Return (x, y) of the center of cell containing provided text 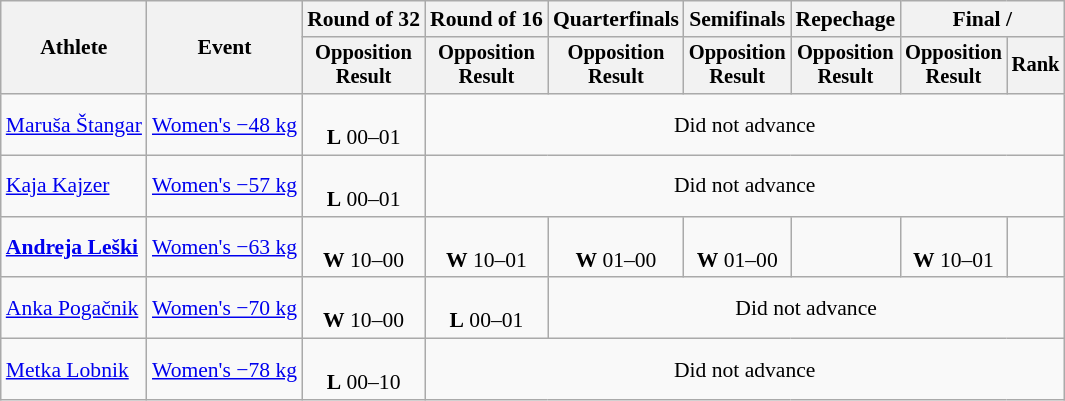
Final / (982, 19)
Andreja Leški (74, 248)
Semifinals (738, 19)
Event (224, 48)
Women's −78 kg (224, 370)
Quarterfinals (616, 19)
Maruša Štangar (74, 124)
L 00–10 (364, 370)
Women's −48 kg (224, 124)
Women's −57 kg (224, 186)
Anka Pogačnik (74, 308)
Rank (1036, 66)
Women's −70 kg (224, 308)
Round of 32 (364, 19)
Athlete (74, 48)
Round of 16 (486, 19)
Repechage (845, 19)
Kaja Kajzer (74, 186)
Metka Lobnik (74, 370)
Women's −63 kg (224, 248)
